Capture the cell that displays the provided text and extract its (X, Y) central coordinate. 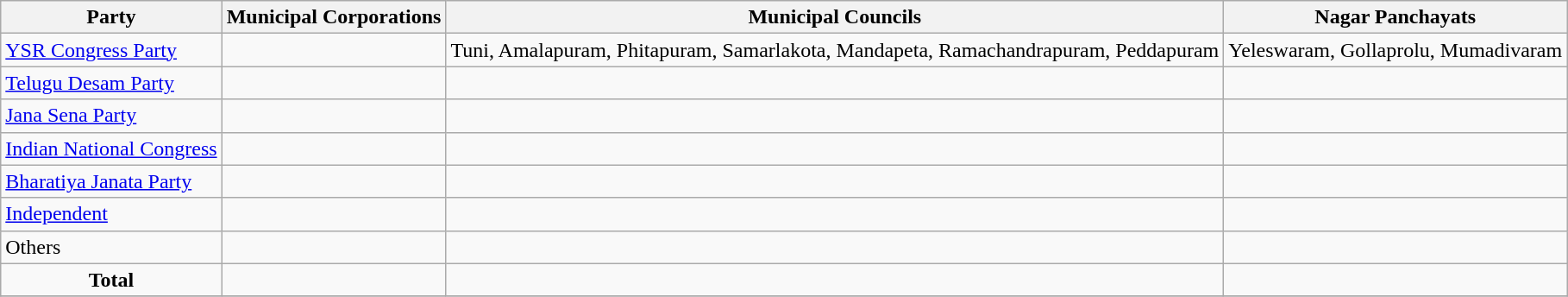
Municipal Corporations (334, 17)
Municipal Councils (835, 17)
Total (111, 280)
Independent (111, 214)
Bharatiya Janata Party (111, 181)
Indian National Congress (111, 148)
YSR Congress Party (111, 50)
Others (111, 247)
Yeleswaram, Gollaprolu, Mumadivaram (1396, 50)
Telugu Desam Party (111, 83)
Nagar Panchayats (1396, 17)
Jana Sena Party (111, 116)
Tuni, Amalapuram, Phitapuram, Samarlakota, Mandapeta, Ramachandrapuram, Peddapuram (835, 50)
Party (111, 17)
